Capture the cell that displays the provided text and extract its [x, y] central coordinate. 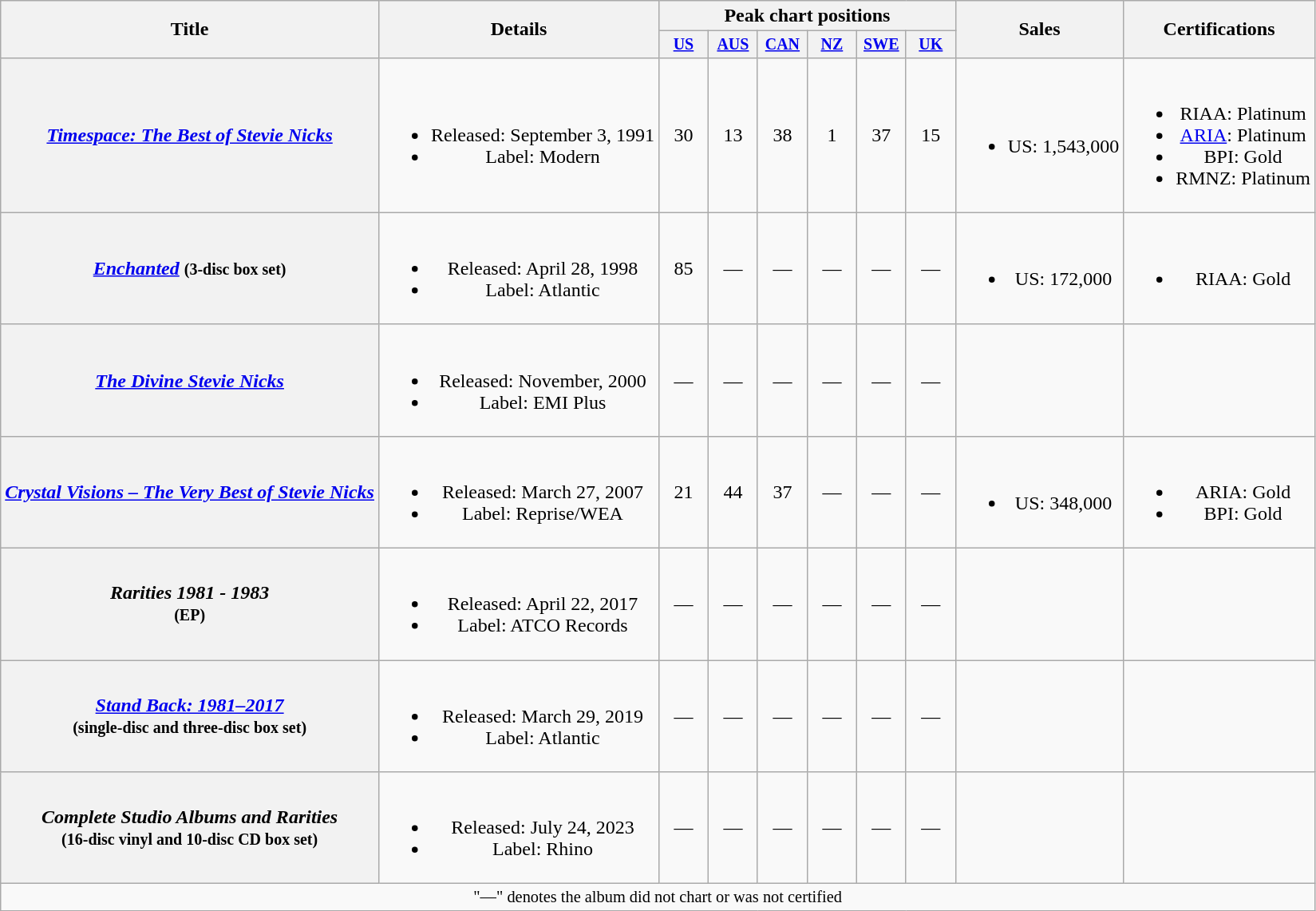
CAN [782, 45]
13 [733, 135]
Released: March 27, 2007Label: Reprise/WEA [519, 492]
US [683, 45]
Released: September 3, 1991Label: Modern [519, 135]
Sales [1039, 30]
85 [683, 268]
NZ [832, 45]
Details [519, 30]
30 [683, 135]
US: 172,000 [1039, 268]
21 [683, 492]
SWE [881, 45]
Title [190, 30]
1 [832, 135]
US: 1,543,000 [1039, 135]
RIAA: PlatinumARIA: PlatinumBPI: GoldRMNZ: Platinum [1219, 135]
Certifications [1219, 30]
AUS [733, 45]
Released: November, 2000Label: EMI Plus [519, 380]
Released: April 28, 1998Label: Atlantic [519, 268]
15 [931, 135]
Peak chart positions [807, 16]
Released: March 29, 2019Label: Atlantic [519, 716]
Stand Back: 1981–2017(single-disc and three-disc box set) [190, 716]
ARIA: GoldBPI: Gold [1219, 492]
RIAA: Gold [1219, 268]
UK [931, 45]
Complete Studio Albums and Rarities(16-disc vinyl and 10-disc CD box set) [190, 828]
44 [733, 492]
US: 348,000 [1039, 492]
38 [782, 135]
Released: July 24, 2023Label: Rhino [519, 828]
Released: April 22, 2017Label: ATCO Records [519, 604]
Rarities 1981 - 1983(EP) [190, 604]
"—" denotes the album did not chart or was not certified [658, 897]
Timespace: The Best of Stevie Nicks [190, 135]
The Divine Stevie Nicks [190, 380]
Enchanted (3-disc box set) [190, 268]
Crystal Visions – The Very Best of Stevie Nicks [190, 492]
